Scan for the cell matching the given text and deliver its [X, Y] coordinate at center. 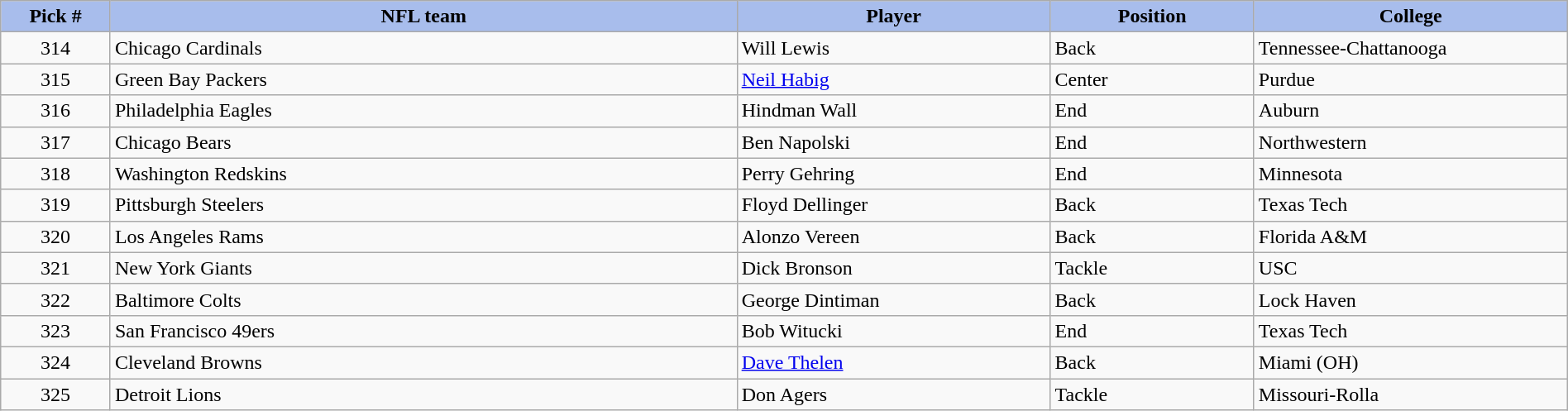
323 [56, 331]
319 [56, 205]
Green Bay Packers [423, 79]
Position [1152, 17]
Missouri-Rolla [1411, 394]
Perry Gehring [893, 174]
Florida A&M [1411, 237]
Hindman Wall [893, 111]
321 [56, 268]
Dick Bronson [893, 268]
Miami (OH) [1411, 362]
315 [56, 79]
Los Angeles Rams [423, 237]
Will Lewis [893, 48]
Detroit Lions [423, 394]
College [1411, 17]
Tennessee-Chattanooga [1411, 48]
Ben Napolski [893, 142]
314 [56, 48]
322 [56, 299]
Pittsburgh Steelers [423, 205]
Washington Redskins [423, 174]
Auburn [1411, 111]
316 [56, 111]
318 [56, 174]
Center [1152, 79]
Chicago Cardinals [423, 48]
Floyd Dellinger [893, 205]
Chicago Bears [423, 142]
Dave Thelen [893, 362]
Purdue [1411, 79]
Lock Haven [1411, 299]
New York Giants [423, 268]
Neil Habig [893, 79]
Baltimore Colts [423, 299]
Bob Witucki [893, 331]
320 [56, 237]
San Francisco 49ers [423, 331]
317 [56, 142]
George Dintiman [893, 299]
Pick # [56, 17]
325 [56, 394]
Northwestern [1411, 142]
Philadelphia Eagles [423, 111]
NFL team [423, 17]
324 [56, 362]
Alonzo Vereen [893, 237]
Cleveland Browns [423, 362]
Player [893, 17]
Minnesota [1411, 174]
USC [1411, 268]
Don Agers [893, 394]
